Determine the (x, y) coordinate at the center of the cell enclosing the given text.  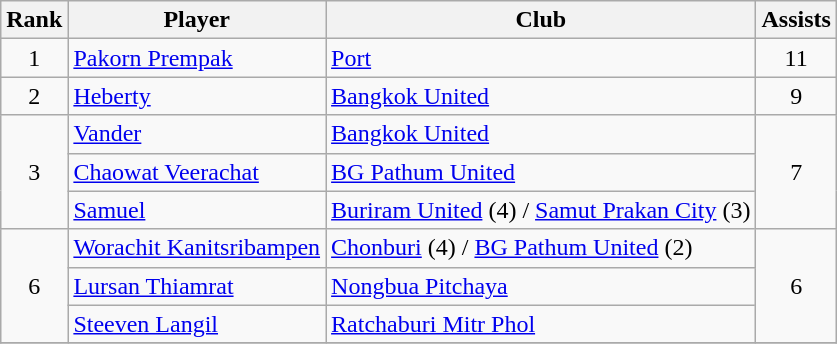
11 (796, 58)
Ratchaburi Mitr Phol (541, 324)
7 (796, 172)
BG Pathum United (541, 172)
Vander (197, 134)
Nongbua Pitchaya (541, 286)
Assists (796, 20)
3 (34, 172)
Lursan Thiamrat (197, 286)
Samuel (197, 210)
1 (34, 58)
Heberty (197, 96)
Worachit Kanitsribampen (197, 248)
Chonburi (4) / BG Pathum United (2) (541, 248)
Club (541, 20)
Rank (34, 20)
Player (197, 20)
Steeven Langil (197, 324)
9 (796, 96)
Pakorn Prempak (197, 58)
Buriram United (4) / Samut Prakan City (3) (541, 210)
Chaowat Veerachat (197, 172)
Port (541, 58)
2 (34, 96)
